Scan for the cell matching the given text and deliver its (X, Y) coordinate at center. 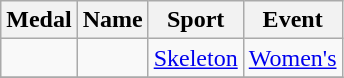
Name (112, 20)
Women's (292, 58)
Sport (196, 20)
Event (292, 20)
Skeleton (196, 58)
Medal (39, 20)
